Determine the (X, Y) coordinate at the center of the cell enclosing the given text.  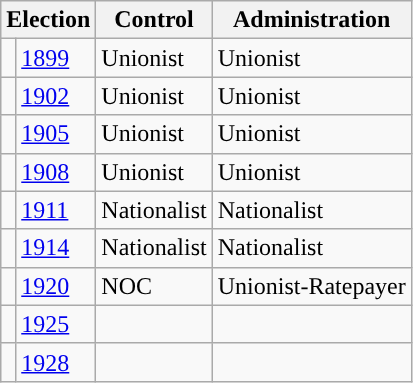
1905 (56, 134)
Unionist-Ratepayer (312, 286)
1908 (56, 172)
Control (154, 20)
1902 (56, 96)
Election (48, 20)
1911 (56, 210)
1914 (56, 248)
NOC (154, 286)
1925 (56, 324)
1920 (56, 286)
1899 (56, 58)
Administration (312, 20)
1928 (56, 362)
